Search for the cell housing the specified text and yield its (x, y) center coordinate. 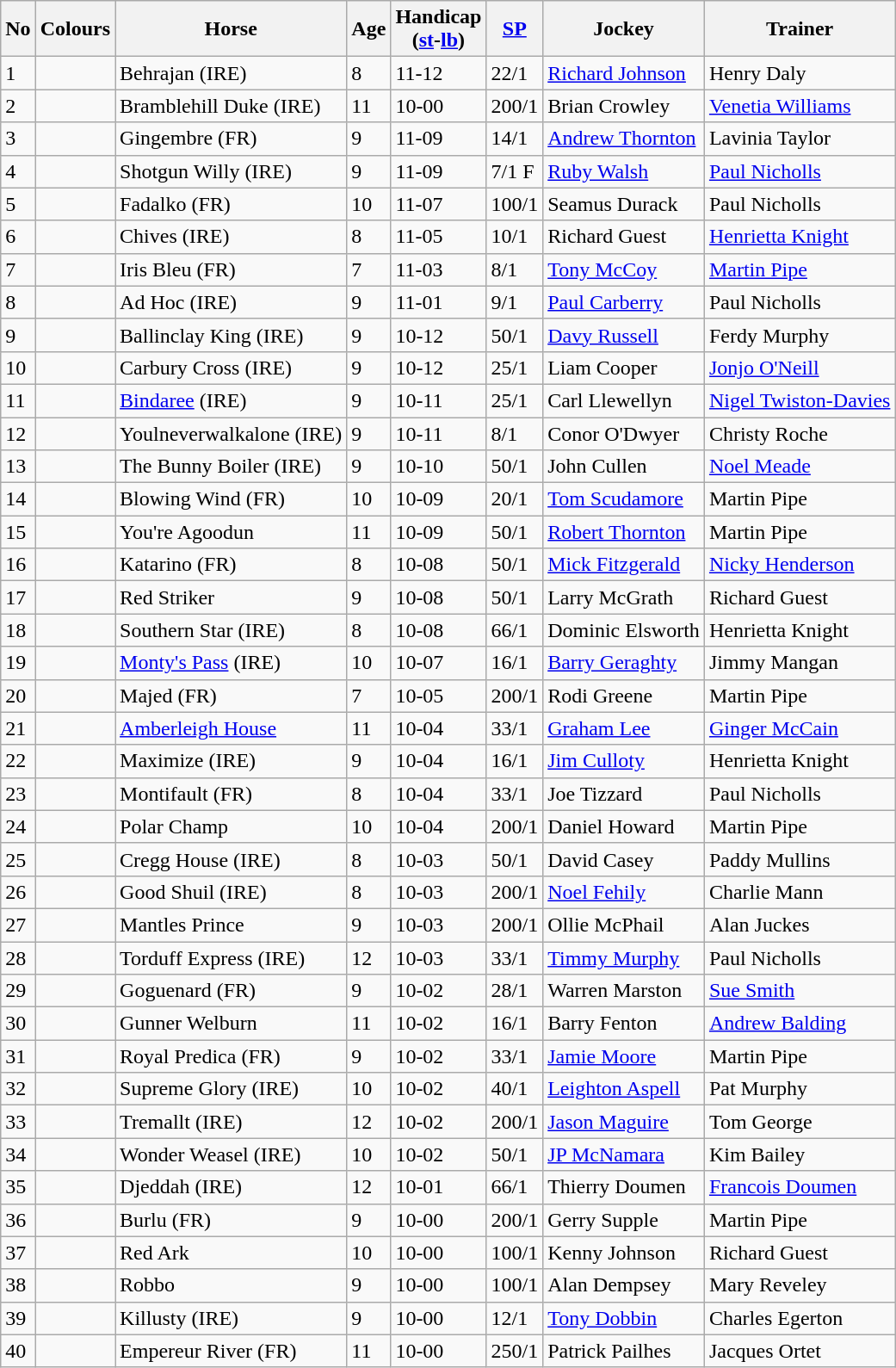
Cregg House (IRE) (231, 859)
Ferdy Murphy (800, 335)
Gingembre (FR) (231, 139)
Brian Crowley (624, 106)
26 (18, 892)
Iris Bleu (FR) (231, 269)
Wonder Weasel (IRE) (231, 1154)
Goguenard (FR) (231, 991)
2 (18, 106)
The Bunny Boiler (IRE) (231, 467)
29 (18, 991)
Red Striker (231, 597)
Carbury Cross (IRE) (231, 368)
Paul Carberry (624, 302)
Patrick Pailhes (624, 1351)
Seamus Durack (624, 204)
Larry McGrath (624, 597)
Katarino (FR) (231, 565)
10/1 (515, 237)
Trainer (800, 29)
Graham Lee (624, 728)
12/1 (515, 1318)
Daniel Howard (624, 826)
Kim Bailey (800, 1154)
32 (18, 1089)
9/1 (515, 302)
Noel Fehily (624, 892)
Monty's Pass (IRE) (231, 663)
10-07 (439, 663)
Jamie Moore (624, 1056)
10-10 (439, 467)
Sue Smith (800, 991)
11-01 (439, 302)
Behrajan (IRE) (231, 73)
Maximize (IRE) (231, 761)
Ollie McPhail (624, 925)
10-01 (439, 1187)
Barry Geraghty (624, 663)
38 (18, 1285)
Majed (FR) (231, 696)
Polar Champ (231, 826)
18 (18, 630)
Supreme Glory (IRE) (231, 1089)
Leighton Aspell (624, 1089)
JP McNamara (624, 1154)
37 (18, 1253)
Amberleigh House (231, 728)
22 (18, 761)
Colours (75, 29)
Chives (IRE) (231, 237)
Pat Murphy (800, 1089)
Jim Culloty (624, 761)
Ad Hoc (IRE) (231, 302)
You're Agoodun (231, 532)
30 (18, 1024)
Liam Cooper (624, 368)
4 (18, 171)
19 (18, 663)
SP (515, 29)
Paddy Mullins (800, 859)
Tom Scudamore (624, 499)
Age (368, 29)
Jacques Ortet (800, 1351)
Mary Reveley (800, 1285)
Andrew Thornton (624, 139)
Kenny Johnson (624, 1253)
11-03 (439, 269)
Horse (231, 29)
Mick Fitzgerald (624, 565)
Thierry Doumen (624, 1187)
40 (18, 1351)
11-12 (439, 73)
11-05 (439, 237)
Gerry Supple (624, 1220)
Charlie Mann (800, 892)
Charles Egerton (800, 1318)
Bramblehill Duke (IRE) (231, 106)
31 (18, 1056)
Noel Meade (800, 467)
Joe Tizzard (624, 794)
28 (18, 958)
Montifault (FR) (231, 794)
Jimmy Mangan (800, 663)
Nicky Henderson (800, 565)
No (18, 29)
7/1 F (515, 171)
Andrew Balding (800, 1024)
Ruby Walsh (624, 171)
Good Shuil (IRE) (231, 892)
Richard Johnson (624, 73)
11-07 (439, 204)
Francois Doumen (800, 1187)
Bindaree (IRE) (231, 400)
Handicap(st-lb) (439, 29)
25 (18, 859)
Jockey (624, 29)
20/1 (515, 499)
20 (18, 696)
Davy Russell (624, 335)
1 (18, 73)
Warren Marston (624, 991)
Nigel Twiston-Davies (800, 400)
Gunner Welburn (231, 1024)
Torduff Express (IRE) (231, 958)
Royal Predica (FR) (231, 1056)
Jason Maguire (624, 1122)
Ginger McCain (800, 728)
6 (18, 237)
Conor O'Dwyer (624, 433)
14/1 (515, 139)
Lavinia Taylor (800, 139)
Empereur River (FR) (231, 1351)
17 (18, 597)
27 (18, 925)
Alan Juckes (800, 925)
Timmy Murphy (624, 958)
Robert Thornton (624, 532)
Djeddah (IRE) (231, 1187)
35 (18, 1187)
Ballinclay King (IRE) (231, 335)
Killusty (IRE) (231, 1318)
Blowing Wind (FR) (231, 499)
34 (18, 1154)
39 (18, 1318)
Jonjo O'Neill (800, 368)
Barry Fenton (624, 1024)
Robbo (231, 1285)
28/1 (515, 991)
250/1 (515, 1351)
Tony Dobbin (624, 1318)
Youlneverwalkalone (IRE) (231, 433)
3 (18, 139)
Mantles Prince (231, 925)
Tremallt (IRE) (231, 1122)
Southern Star (IRE) (231, 630)
Henry Daly (800, 73)
33 (18, 1122)
14 (18, 499)
24 (18, 826)
36 (18, 1220)
Rodi Greene (624, 696)
Tony McCoy (624, 269)
40/1 (515, 1089)
John Cullen (624, 467)
Red Ark (231, 1253)
David Casey (624, 859)
16 (18, 565)
23 (18, 794)
Christy Roche (800, 433)
Venetia Williams (800, 106)
Alan Dempsey (624, 1285)
Dominic Elsworth (624, 630)
Fadalko (FR) (231, 204)
10-05 (439, 696)
Tom George (800, 1122)
Shotgun Willy (IRE) (231, 171)
5 (18, 204)
Burlu (FR) (231, 1220)
22/1 (515, 73)
15 (18, 532)
13 (18, 467)
21 (18, 728)
Carl Llewellyn (624, 400)
